Extract the [x, y] coordinate from the center of the cell holding the provided text.  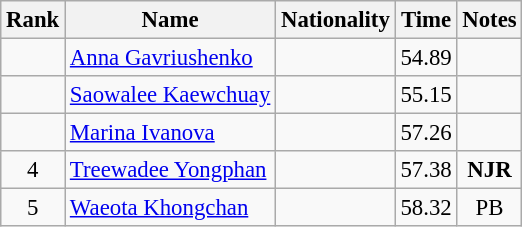
Rank [33, 20]
4 [33, 170]
Anna Gavriushenko [170, 58]
Waeota Khongchan [170, 208]
58.32 [426, 208]
5 [33, 208]
57.26 [426, 133]
Notes [490, 20]
57.38 [426, 170]
Saowalee Kaewchuay [170, 95]
Nationality [336, 20]
54.89 [426, 58]
Time [426, 20]
PB [490, 208]
NJR [490, 170]
Treewadee Yongphan [170, 170]
Name [170, 20]
55.15 [426, 95]
Marina Ivanova [170, 133]
